Pinpoint the cell where the given text exists, returning its [x, y] midpoint coordinate. 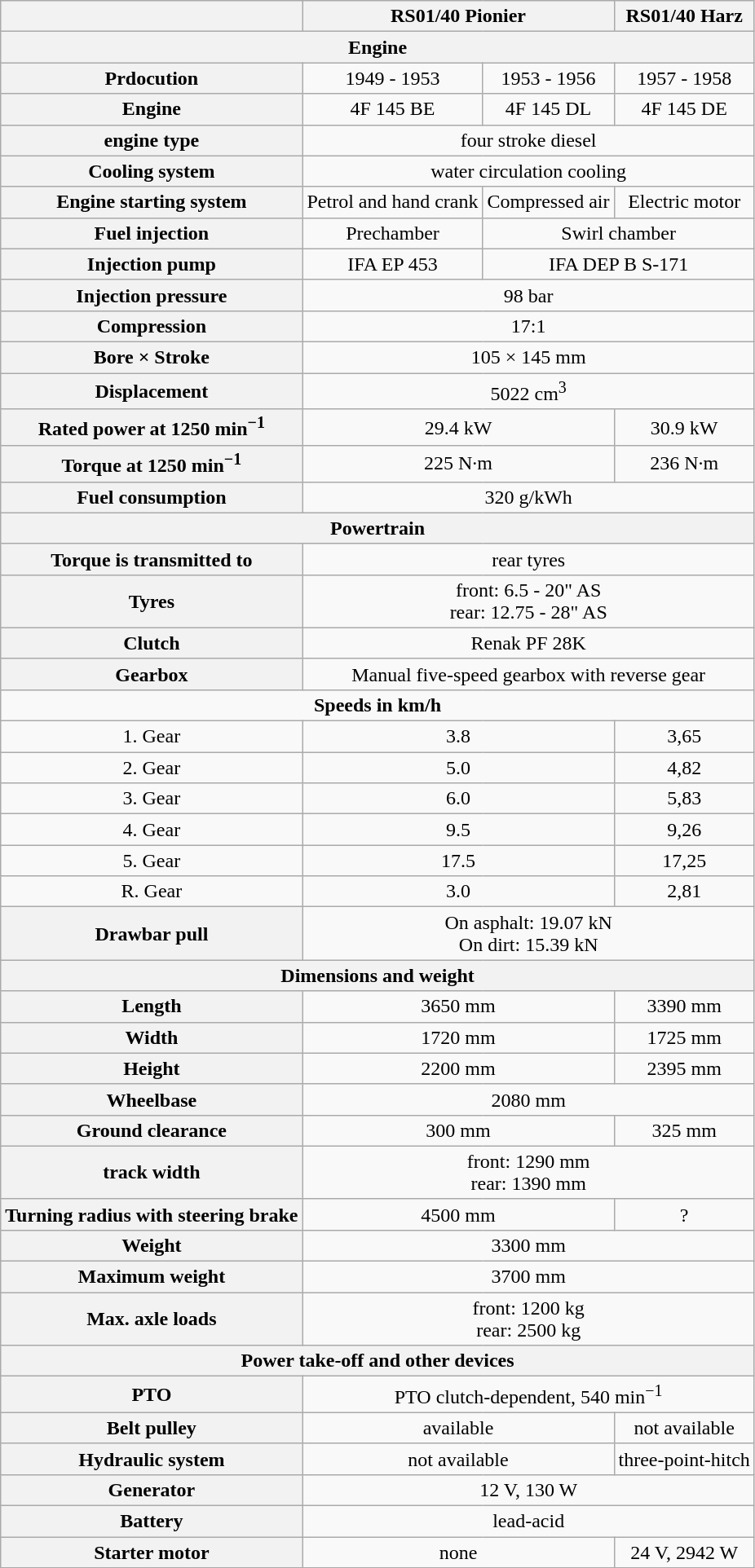
On asphalt: 19.07 kNOn dirt: 15.39 kN [528, 934]
Maximum weight [152, 1277]
Compressed air [548, 202]
4F 145 DL [548, 109]
Starter motor [152, 1553]
5. Gear [152, 861]
Hydraulic system [152, 1459]
lead-acid [528, 1522]
PTO clutch-dependent, 540 min−1 [528, 1395]
water circulation cooling [528, 171]
1725 mm [684, 1037]
6.0 [458, 799]
Manual five-speed gearbox with reverse gear [528, 674]
RS01/40 Harz [684, 16]
Torque is transmitted to [152, 559]
Petrol and hand crank [393, 202]
1. Gear [152, 737]
5.0 [458, 768]
3700 mm [528, 1277]
Compression [152, 326]
9.5 [458, 830]
17:1 [528, 326]
9,26 [684, 830]
available [458, 1428]
rear tyres [528, 559]
Ground clearance [152, 1130]
Engine starting system [152, 202]
98 bar [528, 295]
1957 - 1958 [684, 78]
Dimensions and weight [378, 976]
30.9 kW [684, 427]
none [458, 1553]
Cooling system [152, 171]
four stroke diesel [528, 140]
Power take-off and other devices [378, 1361]
front: 1200 kgrear: 2500 kg [528, 1319]
front: 1290 mmrear: 1390 mm [528, 1172]
RS01/40 Pionier [458, 16]
320 g/kWh [528, 497]
2080 mm [528, 1099]
3. Gear [152, 799]
Turning radius with steering brake [152, 1214]
4F 145 BE [393, 109]
Injection pump [152, 264]
Prechamber [393, 233]
105 × 145 mm [528, 357]
Swirl chamber [618, 233]
Wheelbase [152, 1099]
Length [152, 1006]
front: 6.5 - 20" ASrear: 12.75 - 28" AS [528, 601]
225 N·m [458, 465]
3,65 [684, 737]
2. Gear [152, 768]
5022 cm3 [528, 391]
325 mm [684, 1130]
3650 mm [458, 1006]
Generator [152, 1490]
5,83 [684, 799]
Injection pressure [152, 295]
3390 mm [684, 1006]
Displacement [152, 391]
Gearbox [152, 674]
Electric motor [684, 202]
29.4 kW [458, 427]
engine type [152, 140]
17,25 [684, 861]
? [684, 1214]
Renak PF 28K [528, 643]
Prdocution [152, 78]
Fuel consumption [152, 497]
Bore × Stroke [152, 357]
12 V, 130 W [528, 1490]
3.0 [458, 892]
track width [152, 1172]
Rated power at 1250 min−1 [152, 427]
1720 mm [458, 1037]
PTO [152, 1395]
R. Gear [152, 892]
3.8 [458, 737]
300 mm [458, 1130]
Clutch [152, 643]
Width [152, 1037]
3300 mm [528, 1246]
three-point-hitch [684, 1459]
4F 145 DE [684, 109]
Height [152, 1068]
Max. axle loads [152, 1319]
4500 mm [458, 1214]
2200 mm [458, 1068]
1949 - 1953 [393, 78]
Fuel injection [152, 233]
236 N·m [684, 465]
Weight [152, 1246]
IFA DEP B S-171 [618, 264]
4,82 [684, 768]
Torque at 1250 min−1 [152, 465]
2395 mm [684, 1068]
2,81 [684, 892]
Tyres [152, 601]
Battery [152, 1522]
Drawbar pull [152, 934]
24 V, 2942 W [684, 1553]
Belt pulley [152, 1428]
Speeds in km/h [378, 706]
Powertrain [378, 528]
17.5 [458, 861]
1953 - 1956 [548, 78]
4. Gear [152, 830]
IFA EP 453 [393, 264]
